Output the [x, y] coordinate of the center of the cell containing the given text.  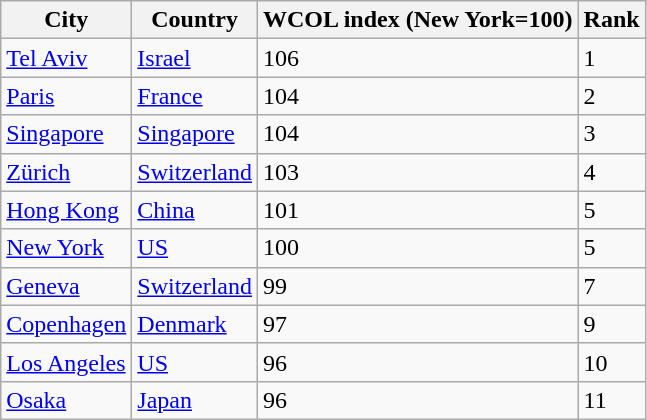
Japan [195, 400]
WCOL index (New York=100) [418, 20]
Paris [66, 96]
China [195, 210]
New York [66, 248]
1 [612, 58]
97 [418, 324]
101 [418, 210]
Denmark [195, 324]
France [195, 96]
Zürich [66, 172]
Los Angeles [66, 362]
3 [612, 134]
11 [612, 400]
9 [612, 324]
106 [418, 58]
Country [195, 20]
10 [612, 362]
Tel Aviv [66, 58]
Israel [195, 58]
City [66, 20]
Osaka [66, 400]
99 [418, 286]
Hong Kong [66, 210]
103 [418, 172]
4 [612, 172]
Rank [612, 20]
100 [418, 248]
7 [612, 286]
Geneva [66, 286]
Copenhagen [66, 324]
2 [612, 96]
